Pinpoint the cell where the given text exists, returning its [X, Y] midpoint coordinate. 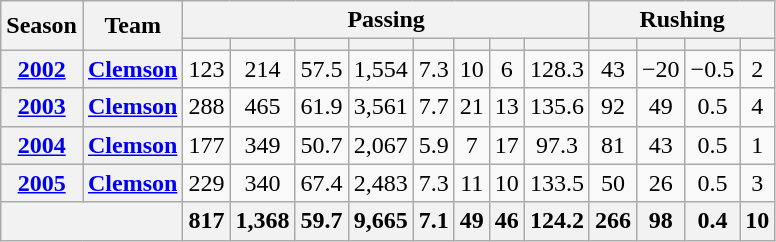
340 [262, 183]
26 [660, 183]
2,483 [380, 183]
465 [262, 107]
133.5 [556, 183]
9,665 [380, 221]
2005 [42, 183]
123 [206, 69]
81 [612, 145]
288 [206, 107]
3 [758, 183]
7.7 [434, 107]
1,368 [262, 221]
5.9 [434, 145]
17 [506, 145]
177 [206, 145]
7 [472, 145]
266 [612, 221]
50.7 [322, 145]
67.4 [322, 183]
349 [262, 145]
2003 [42, 107]
98 [660, 221]
−20 [660, 69]
2004 [42, 145]
57.5 [322, 69]
135.6 [556, 107]
46 [506, 221]
1,554 [380, 69]
50 [612, 183]
3,561 [380, 107]
2 [758, 69]
0.4 [712, 221]
Rushing [682, 20]
Passing [386, 20]
97.3 [556, 145]
128.3 [556, 69]
11 [472, 183]
−0.5 [712, 69]
6 [506, 69]
21 [472, 107]
1 [758, 145]
7.1 [434, 221]
59.7 [322, 221]
214 [262, 69]
61.9 [322, 107]
229 [206, 183]
Team [132, 26]
817 [206, 221]
13 [506, 107]
124.2 [556, 221]
2002 [42, 69]
92 [612, 107]
4 [758, 107]
2,067 [380, 145]
Season [42, 26]
